Extract the (x, y) coordinate from the center of the cell holding the provided text.  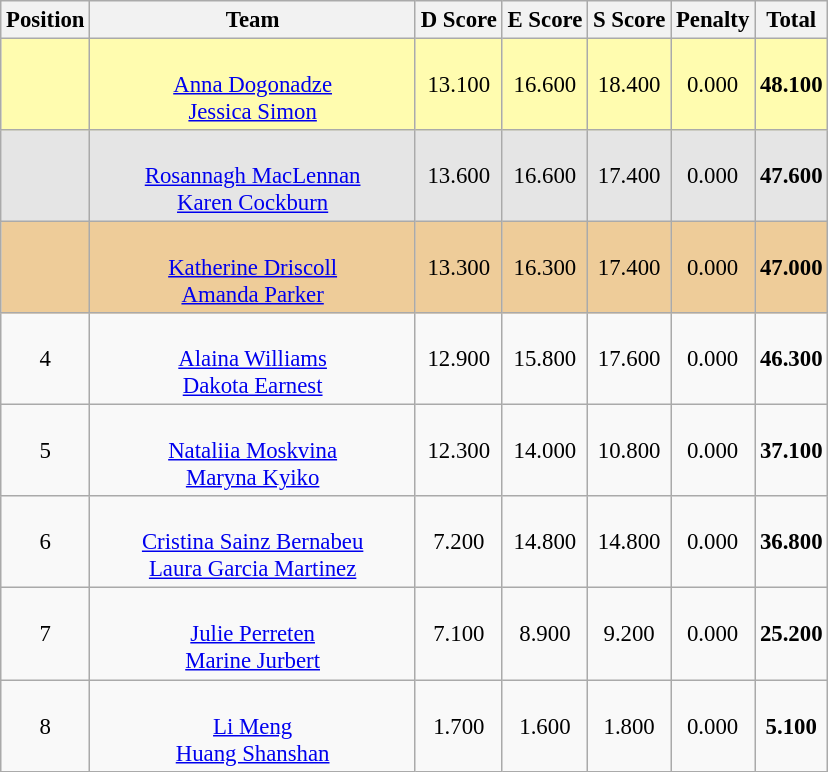
47.000 (792, 268)
8.900 (544, 634)
S Score (630, 20)
Nataliia MoskvinaMaryna Kyiko (253, 451)
Julie PerretenMarine Jurbert (253, 634)
Alaina WilliamsDakota Earnest (253, 359)
1.800 (630, 726)
7.200 (458, 542)
12.900 (458, 359)
13.100 (458, 85)
Total (792, 20)
14.000 (544, 451)
7.100 (458, 634)
36.800 (792, 542)
Position (46, 20)
7 (46, 634)
Anna DogonadzeJessica Simon (253, 85)
Katherine DriscollAmanda Parker (253, 268)
12.300 (458, 451)
Rosannagh MacLennanKaren Cockburn (253, 176)
18.400 (630, 85)
1.700 (458, 726)
13.300 (458, 268)
4 (46, 359)
9.200 (630, 634)
E Score (544, 20)
6 (46, 542)
13.600 (458, 176)
Cristina Sainz BernabeuLaura Garcia Martinez (253, 542)
10.800 (630, 451)
D Score (458, 20)
1.600 (544, 726)
16.300 (544, 268)
37.100 (792, 451)
15.800 (544, 359)
Team (253, 20)
Li MengHuang Shanshan (253, 726)
5 (46, 451)
47.600 (792, 176)
46.300 (792, 359)
17.600 (630, 359)
48.100 (792, 85)
Penalty (713, 20)
8 (46, 726)
5.100 (792, 726)
25.200 (792, 634)
